Identify which cell holds the provided text, then report its (x, y) central coordinate. 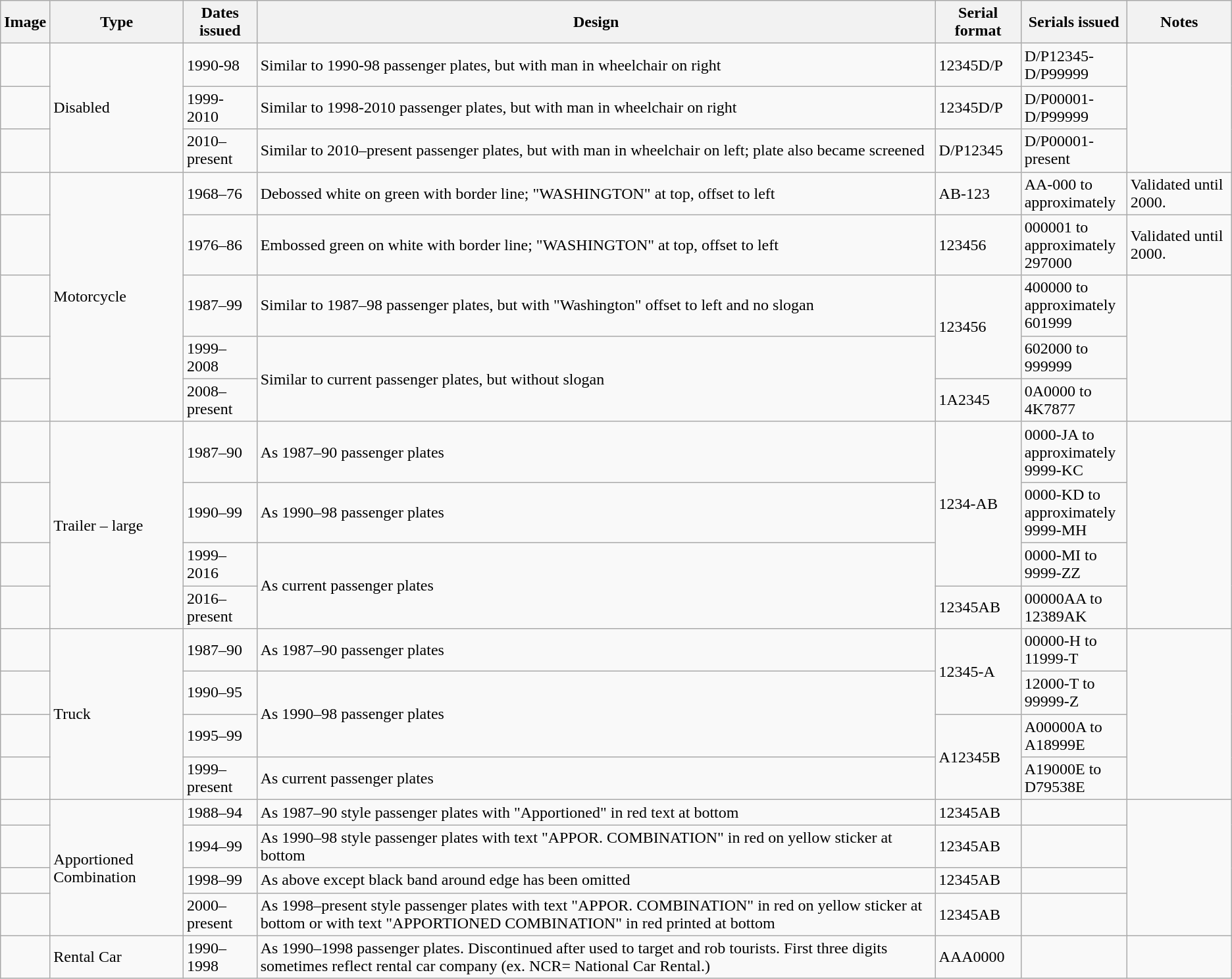
Similar to 1998-2010 passenger plates, but with man in wheelchair on right (596, 108)
AAA0000 (978, 957)
AB-123 (978, 194)
1998–99 (220, 880)
1999-2010 (220, 108)
400000 to approximately 601999 (1074, 305)
2008–present (220, 400)
1995–99 (220, 736)
0000-MI to 9999-ZZ (1074, 564)
Notes (1179, 22)
Apportioned Combination (117, 868)
Similar to current passenger plates, but without slogan (596, 379)
Similar to 2010–present passenger plates, but with man in wheelchair on left; plate also became screened (596, 150)
0000-JA to approximately 9999-KC (1074, 452)
A00000A to A18999E (1074, 736)
Disabled (117, 108)
Motorcycle (117, 296)
1988–94 (220, 812)
Similar to 1990-98 passenger plates, but with man in wheelchair on right (596, 65)
1A2345 (978, 400)
Serial format (978, 22)
Similar to 1987–98 passenger plates, but with "Washington" offset to left and no slogan (596, 305)
AA-000 to approximately (1074, 194)
Serials issued (1074, 22)
00000AA to 12389AK (1074, 607)
1234-AB (978, 503)
A19000E to D79538E (1074, 778)
D/P00001-present (1074, 150)
1968–76 (220, 194)
Truck (117, 714)
As 1987–90 style passenger plates with "Apportioned" in red text at bottom (596, 812)
1990–1998 (220, 957)
D/P12345 (978, 150)
1976–86 (220, 245)
12345-A (978, 672)
0000-KD to approximately 9999-MH (1074, 512)
Image (25, 22)
1990–95 (220, 693)
D/P12345-D/P99999 (1074, 65)
Dates issued (220, 22)
000001 to approximately 297000 (1074, 245)
Embossed green on white with border line; "WASHINGTON" at top, offset to left (596, 245)
2010–present (220, 150)
1999–present (220, 778)
1990–99 (220, 512)
D/P00001-D/P99999 (1074, 108)
1994–99 (220, 847)
1987–99 (220, 305)
2000–present (220, 914)
As above except black band around edge has been omitted (596, 880)
2016–present (220, 607)
602000 to 999999 (1074, 357)
1999–2008 (220, 357)
Type (117, 22)
1990-98 (220, 65)
Rental Car (117, 957)
12000-T to 99999-Z (1074, 693)
Trailer – large (117, 525)
0A0000 to 4K7877 (1074, 400)
Design (596, 22)
A12345B (978, 757)
1999–2016 (220, 564)
As 1990–98 style passenger plates with text "APPOR. COMBINATION" in red on yellow sticker at bottom (596, 847)
Debossed white on green with border line; "WASHINGTON" at top, offset to left (596, 194)
00000-H to 11999-T (1074, 650)
